Scan for the cell matching the given text and deliver its [X, Y] coordinate at center. 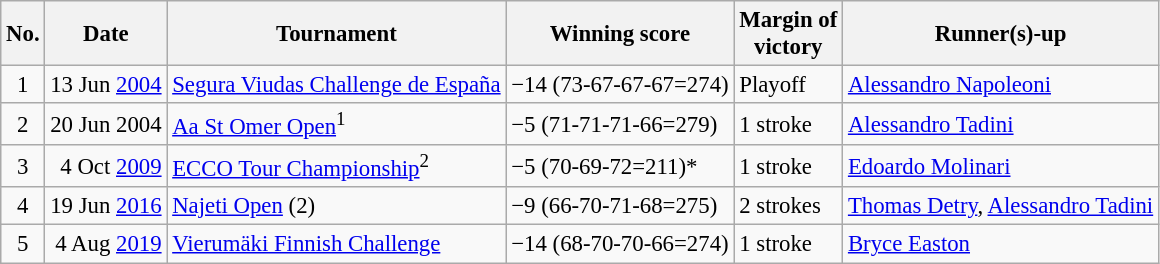
Date [106, 34]
4 [23, 207]
Tournament [336, 34]
Najeti Open (2) [336, 207]
1 [23, 85]
4 Oct 2009 [106, 166]
Alessandro Tadini [1001, 124]
20 Jun 2004 [106, 124]
No. [23, 34]
Bryce Easton [1001, 244]
4 Aug 2019 [106, 244]
Runner(s)-up [1001, 34]
19 Jun 2016 [106, 207]
−5 (71-71-71-66=279) [620, 124]
Alessandro Napoleoni [1001, 85]
ECCO Tour Championship2 [336, 166]
Edoardo Molinari [1001, 166]
Segura Viudas Challenge de España [336, 85]
3 [23, 166]
13 Jun 2004 [106, 85]
Playoff [788, 85]
−14 (68-70-70-66=274) [620, 244]
5 [23, 244]
2 [23, 124]
Winning score [620, 34]
2 strokes [788, 207]
Thomas Detry, Alessandro Tadini [1001, 207]
Aa St Omer Open1 [336, 124]
−5 (70-69-72=211)* [620, 166]
Margin ofvictory [788, 34]
−14 (73-67-67-67=274) [620, 85]
Vierumäki Finnish Challenge [336, 244]
−9 (66-70-71-68=275) [620, 207]
